Return (X, Y) of the center of cell containing provided text 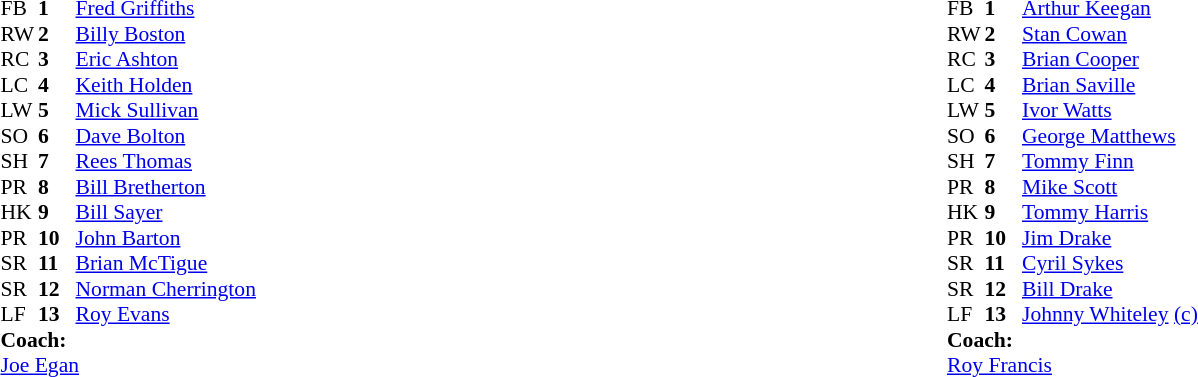
Stan Cowan (1110, 34)
Cyril Sykes (1110, 263)
Bill Bretherton (166, 187)
Bill Sayer (166, 213)
Mike Scott (1110, 187)
George Matthews (1110, 136)
Billy Boston (166, 34)
Brian Saville (1110, 85)
Brian Cooper (1110, 59)
John Barton (166, 238)
Jim Drake (1110, 238)
Mick Sullivan (166, 111)
Keith Holden (166, 85)
Johnny Whiteley (c) (1110, 315)
Norman Cherrington (166, 289)
Dave Bolton (166, 136)
Tommy Finn (1110, 161)
Eric Ashton (166, 59)
Roy Evans (166, 315)
Bill Drake (1110, 289)
Rees Thomas (166, 161)
Ivor Watts (1110, 111)
Brian McTigue (166, 263)
Tommy Harris (1110, 213)
